Extract the [X, Y] coordinate from the center of the cell holding the provided text.  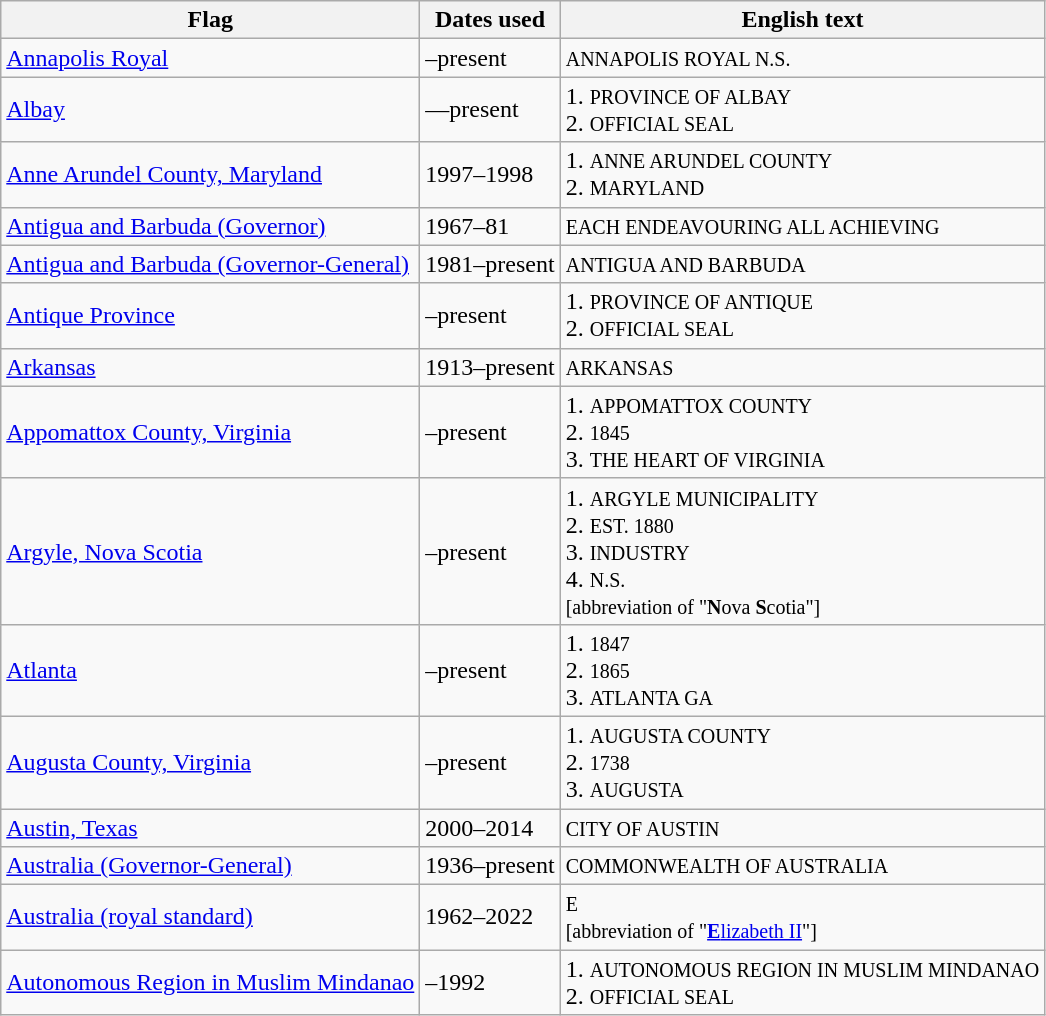
1962–2022 [490, 918]
Arkansas [210, 367]
1967–81 [490, 226]
Australia (royal standard) [210, 918]
Augusta County, Virginia [210, 762]
–1992 [490, 982]
Anne Arundel County, Maryland [210, 174]
Antigua and Barbuda (Governor) [210, 226]
Argyle, Nova Scotia [210, 551]
CITY OF AUSTIN [802, 827]
1. PROVINCE OF ALBAY 2. OFFICIAL SEAL [802, 110]
Atlanta [210, 670]
COMMONWEALTH OF AUSTRALIA [802, 866]
1997–1998 [490, 174]
Flag [210, 20]
1936–present [490, 866]
Dates used [490, 20]
1. PROVINCE OF ANTIQUE2. OFFICIAL SEAL [802, 316]
Annapolis Royal [210, 58]
—present [490, 110]
1. ANNE ARUNDEL COUNTY2. MARYLAND [802, 174]
Appomattox County, Virginia [210, 432]
1. APPOMATTOX COUNTY2. 18453. THE HEART OF VIRGINIA [802, 432]
Albay [210, 110]
Antigua and Barbuda (Governor-General) [210, 264]
1. AUGUSTA COUNTY2. 17383. AUGUSTA [802, 762]
ANTIGUA AND BARBUDA [802, 264]
2000–2014 [490, 827]
1913–present [490, 367]
Austin, Texas [210, 827]
1. 18472. 18653. ATLANTA GA [802, 670]
E[abbreviation of "Elizabeth II"] [802, 918]
1981–present [490, 264]
ARKANSAS [802, 367]
Autonomous Region in Muslim Mindanao [210, 982]
Australia (Governor-General) [210, 866]
1. AUTONOMOUS REGION IN MUSLIM MINDANAO2. OFFICIAL SEAL [802, 982]
ANNAPOLIS ROYAL N.S. [802, 58]
EACH ENDEAVOURING ALL ACHIEVING [802, 226]
English text [802, 20]
Antique Province [210, 316]
1. ARGYLE MUNICIPALITY2. EST. 18803. INDUSTRY4. N.S.[abbreviation of "Nova Scotia"] [802, 551]
